Capture the cell that displays the provided text and extract its (x, y) central coordinate. 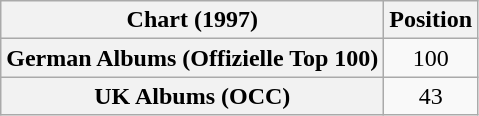
Position (431, 20)
German Albums (Offizielle Top 100) (192, 58)
43 (431, 96)
100 (431, 58)
Chart (1997) (192, 20)
UK Albums (OCC) (192, 96)
